Return (X, Y) of the center of cell containing provided text 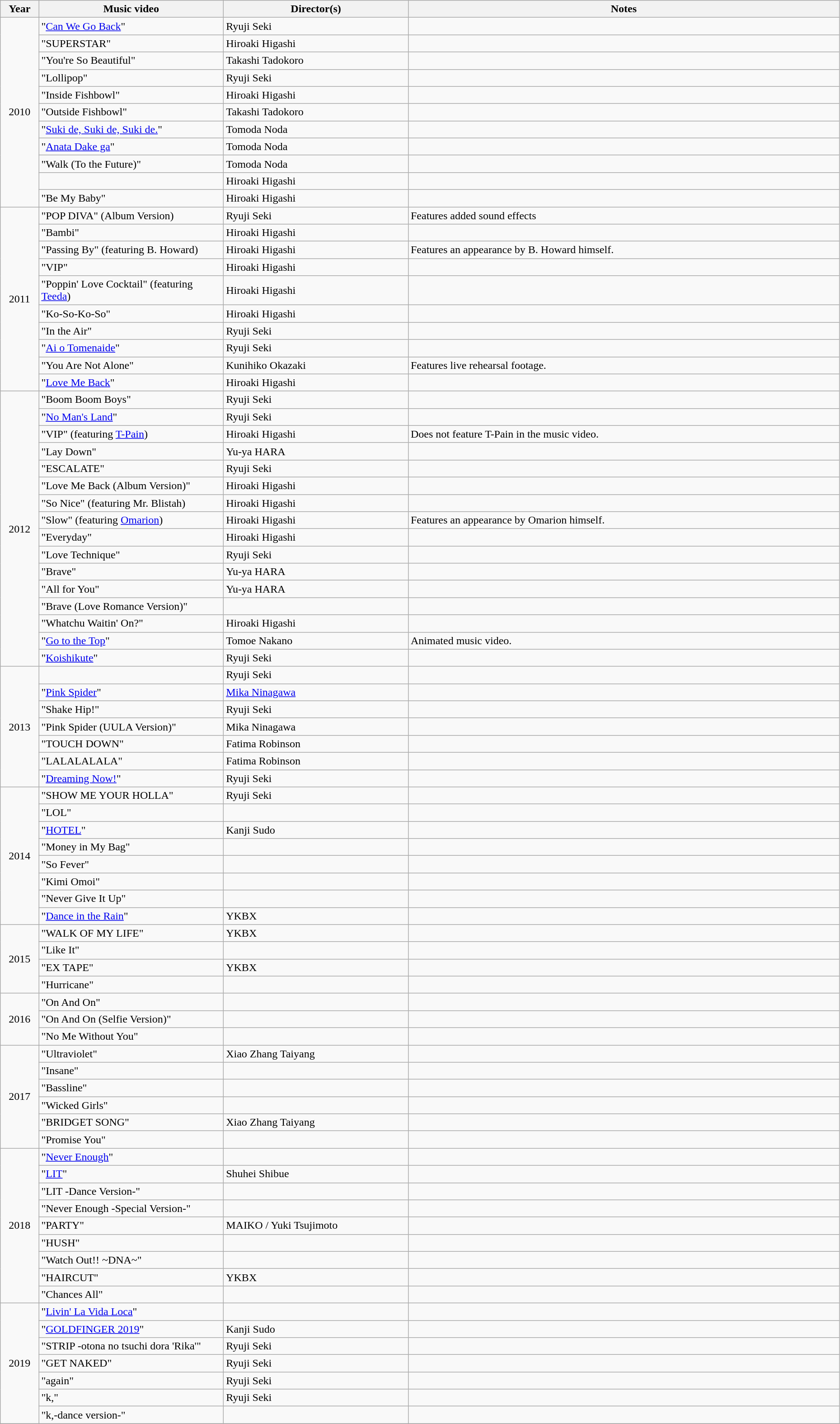
"k,-dance version-" (131, 1415)
"PARTY" (131, 1226)
"EX TAPE" (131, 967)
"HAIRCUT" (131, 1277)
"Insane" (131, 1071)
"Never Give It Up" (131, 899)
"POP DIVA" (Album Version) (131, 216)
"Livin' La Vida Loca" (131, 1311)
2012 (20, 529)
2014 (20, 856)
"Walk (To the Future)" (131, 164)
Year (20, 9)
"HOTEL" (131, 830)
Notes (624, 9)
Tomoe Nakano (316, 641)
"Whatchu Waitin' On?" (131, 623)
"k," (131, 1398)
"Watch Out!! ~DNA~" (131, 1260)
Features added sound effects (624, 216)
"Inside Fishbowl" (131, 95)
"Bassline" (131, 1088)
"Lollipop" (131, 78)
"Ko-So-Ko-So" (131, 314)
2011 (20, 299)
"Brave (Love Romance Version)" (131, 606)
"STRIP -otona no tsuchi dora 'Rika'" (131, 1346)
Features an appearance by Omarion himself. (624, 520)
Features an appearance by B. Howard himself. (624, 250)
"No Man's Land" (131, 417)
"Anata Dake ga" (131, 146)
"Love Me Back" (131, 382)
Kunihiko Okazaki (316, 365)
"Shake Hip!" (131, 709)
Music video (131, 9)
"Never Enough" (131, 1157)
2017 (20, 1097)
"So Nice" (featuring Mr. Blistah) (131, 503)
Director(s) (316, 9)
"On And On" (131, 1002)
"Can We Go Back" (131, 26)
"Chances All" (131, 1294)
"LALALALALA" (131, 761)
"SHOW ME YOUR HOLLA" (131, 796)
2013 (20, 726)
"Pink Spider (UULA Version)" (131, 726)
"Poppin' Love Cocktail" (featuring Teeda) (131, 290)
"Slow" (featuring Omarion) (131, 520)
"Like It" (131, 950)
"ESCALATE" (131, 468)
"Kimi Omoi" (131, 882)
"LOL" (131, 813)
"No Me Without You" (131, 1036)
"Everyday" (131, 538)
"Suki de, Suki de, Suki de." (131, 129)
"Never Enough -Special Version-" (131, 1208)
"Passing By" (featuring B. Howard) (131, 250)
"GOLDFINGER 2019" (131, 1329)
"Hurricane" (131, 985)
"Wicked Girls" (131, 1105)
"TOUCH DOWN" (131, 744)
Shuhei Shibue (316, 1174)
2015 (20, 959)
"SUPERSTAR" (131, 43)
"You Are Not Alone" (131, 365)
2018 (20, 1226)
"Go to the Top" (131, 641)
Does not feature T-Pain in the music video. (624, 434)
"In the Air" (131, 331)
"Ai o Tomenaide" (131, 348)
Animated music video. (624, 641)
"Love Me Back (Album Version)" (131, 486)
"WALK OF MY LIFE" (131, 933)
"So Fever" (131, 864)
"VIP" (131, 267)
"Outside Fishbowl" (131, 112)
"On And On (Selfie Version)" (131, 1019)
"Ultraviolet" (131, 1054)
"Boom Boom Boys" (131, 400)
"Pink Spider" (131, 692)
Features live rehearsal footage. (624, 365)
2019 (20, 1363)
"Be My Baby" (131, 198)
"Dance in the Rain" (131, 916)
"LIT" (131, 1174)
"Love Technique" (131, 555)
"You're So Beautiful" (131, 61)
"HUSH" (131, 1243)
2016 (20, 1019)
"Bambi" (131, 233)
"Dreaming Now!" (131, 778)
"Money in My Bag" (131, 847)
"Promise You" (131, 1140)
2010 (20, 112)
"LIT -Dance Version-" (131, 1191)
"again" (131, 1381)
"Brave" (131, 572)
"All for You" (131, 589)
"BRIDGET SONG" (131, 1122)
"VIP" (featuring T-Pain) (131, 434)
MAIKO / Yuki Tsujimoto (316, 1226)
"GET NAKED" (131, 1363)
"Koishikute" (131, 658)
"Lay Down" (131, 451)
